Provide the [X, Y] coordinate of the cell's center where the given text is located.  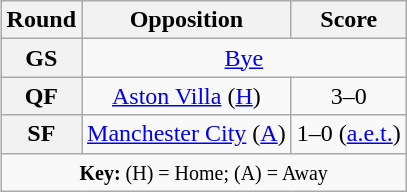
Round [41, 20]
Bye [244, 58]
3–0 [348, 96]
1–0 (a.e.t.) [348, 134]
Score [348, 20]
Key: (H) = Home; (A) = Away [204, 172]
SF [41, 134]
QF [41, 96]
Aston Villa (H) [187, 96]
GS [41, 58]
Manchester City (A) [187, 134]
Opposition [187, 20]
